Extract the [X, Y] coordinate from the center of the cell holding the provided text.  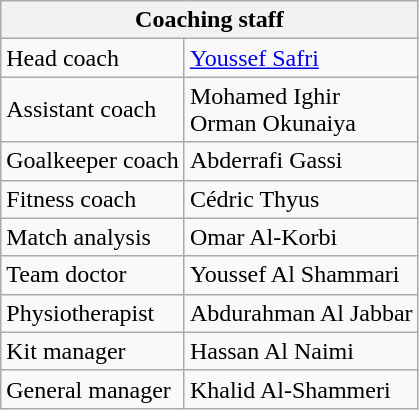
Youssef Al Shammari [301, 275]
Hassan Al Naimi [301, 351]
Abderrafi Gassi [301, 161]
Omar Al-Korbi [301, 237]
Mohamed Ighir Orman Okunaiya [301, 110]
Physiotherapist [93, 313]
Kit manager [93, 351]
Fitness coach [93, 199]
Khalid Al-Shammeri [301, 389]
Match analysis [93, 237]
General manager [93, 389]
Youssef Safri [301, 58]
Coaching staff [210, 20]
Assistant coach [93, 110]
Abdurahman Al Jabbar [301, 313]
Head coach [93, 58]
Goalkeeper coach [93, 161]
Team doctor [93, 275]
Cédric Thyus [301, 199]
